Search for the cell housing the specified text and yield its (x, y) center coordinate. 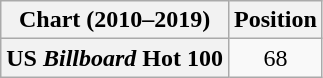
US Billboard Hot 100 (115, 58)
68 (276, 58)
Position (276, 20)
Chart (2010–2019) (115, 20)
